Return the [x, y] coordinate for the center point of the cell that contains the specified text.  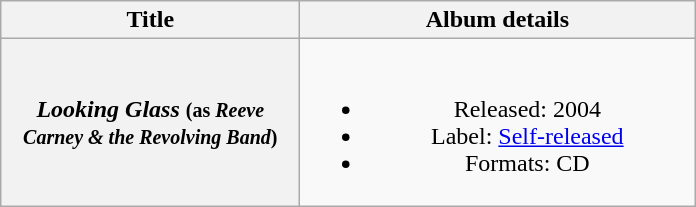
Title [150, 20]
Album details [498, 20]
Released: 2004Label: Self-releasedFormats: CD [498, 122]
Looking Glass (as Reeve Carney & the Revolving Band) [150, 122]
